Find where the given text appears and provide that cell's center as (x, y) coordinate. 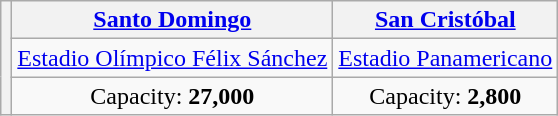
Estadio Olímpico Félix Sánchez (172, 58)
San Cristóbal (446, 20)
Santo Domingo (172, 20)
Capacity: 2,800 (446, 96)
Capacity: 27,000 (172, 96)
Estadio Panamericano (446, 58)
